Pinpoint the cell where the given text exists, returning its [x, y] midpoint coordinate. 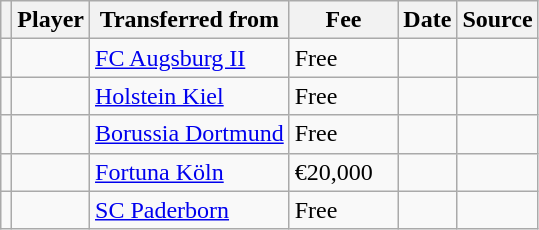
FC Augsburg II [190, 58]
Source [498, 20]
€20,000 [344, 172]
Fortuna Köln [190, 172]
SC Paderborn [190, 210]
Player [51, 20]
Fee [344, 20]
Transferred from [190, 20]
Holstein Kiel [190, 96]
Borussia Dortmund [190, 134]
Date [428, 20]
